Provide the [X, Y] coordinate of the cell's center where the given text is located.  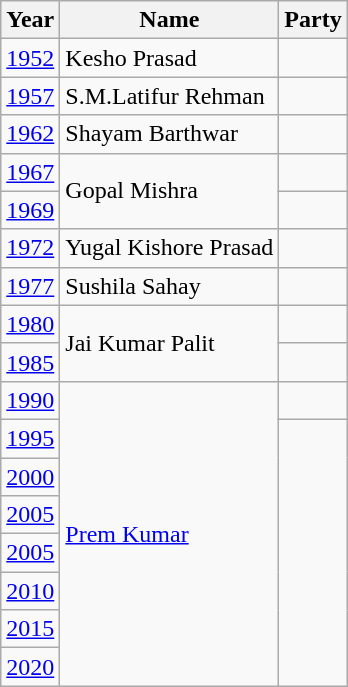
1952 [30, 58]
1985 [30, 362]
1995 [30, 438]
S.M.Latifur Rehman [170, 96]
2020 [30, 667]
1990 [30, 400]
Jai Kumar Palit [170, 343]
1977 [30, 286]
1972 [30, 248]
2015 [30, 629]
Name [170, 20]
Kesho Prasad [170, 58]
2010 [30, 591]
Yugal Kishore Prasad [170, 248]
Sushila Sahay [170, 286]
1967 [30, 172]
1969 [30, 210]
2000 [30, 477]
Gopal Mishra [170, 191]
Shayam Barthwar [170, 134]
1980 [30, 324]
1957 [30, 96]
Party [313, 20]
1962 [30, 134]
Year [30, 20]
Prem Kumar [170, 533]
